Return [X, Y] of the center of cell containing provided text 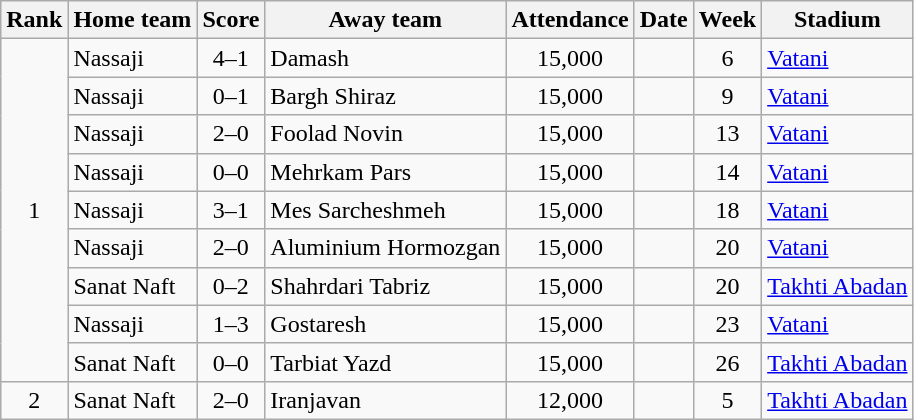
Rank [34, 20]
Stadium [838, 20]
23 [727, 324]
0–2 [231, 286]
13 [727, 134]
Week [727, 20]
3–1 [231, 210]
Mes Sarcheshmeh [386, 210]
Date [664, 20]
Bargh Shiraz [386, 96]
4–1 [231, 58]
0–1 [231, 96]
14 [727, 172]
6 [727, 58]
Iranjavan [386, 400]
12,000 [570, 400]
Home team [132, 20]
Damash [386, 58]
Shahrdari Tabriz [386, 286]
Away team [386, 20]
5 [727, 400]
Gostaresh [386, 324]
1 [34, 210]
Mehrkam Pars [386, 172]
1–3 [231, 324]
Attendance [570, 20]
2 [34, 400]
18 [727, 210]
9 [727, 96]
Score [231, 20]
26 [727, 362]
Foolad Novin [386, 134]
Tarbiat Yazd [386, 362]
Aluminium Hormozgan [386, 248]
